Output the [X, Y] coordinate of the center of the cell containing the given text.  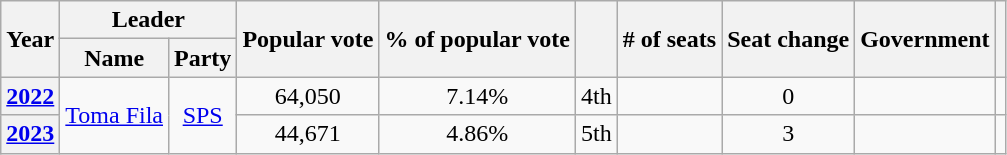
7.14% [478, 96]
# of seats [669, 39]
2022 [30, 96]
Name [114, 58]
4.86% [478, 134]
5th [596, 134]
Seat change [788, 39]
Leader [148, 20]
Government [925, 39]
SPS [203, 115]
Toma Fila [114, 115]
Party [203, 58]
64,050 [308, 96]
4th [596, 96]
Year [30, 39]
0 [788, 96]
3 [788, 134]
2023 [30, 134]
44,671 [308, 134]
% of popular vote [478, 39]
Popular vote [308, 39]
